Identify which cell holds the provided text, then report its [x, y] central coordinate. 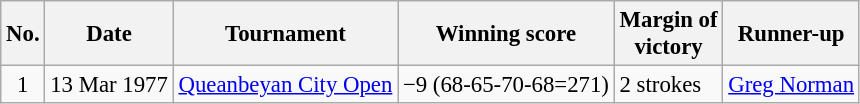
13 Mar 1977 [109, 85]
Runner-up [791, 34]
Winning score [506, 34]
Date [109, 34]
Queanbeyan City Open [285, 85]
1 [23, 85]
No. [23, 34]
Margin ofvictory [668, 34]
2 strokes [668, 85]
−9 (68-65-70-68=271) [506, 85]
Tournament [285, 34]
Greg Norman [791, 85]
